Determine the (X, Y) coordinate at the center of the cell enclosing the given text.  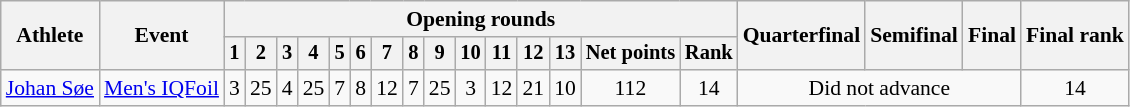
9 (440, 54)
5 (340, 54)
6 (360, 54)
112 (630, 88)
Quarterfinal (802, 36)
2 (261, 54)
11 (502, 54)
1 (234, 54)
Semifinal (914, 36)
Athlete (50, 36)
Net points (630, 54)
13 (565, 54)
Men's IQFoil (162, 88)
Opening rounds (481, 19)
Final rank (1075, 36)
Event (162, 36)
Final (992, 36)
21 (533, 88)
Did not advance (880, 88)
Rank (709, 54)
Johan Søe (50, 88)
